Provide the (X, Y) coordinate of the cell's center where the given text is located.  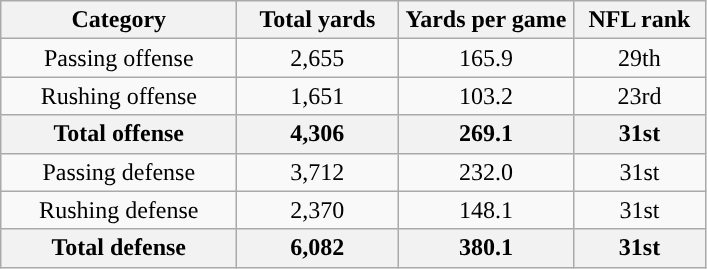
29th (640, 58)
Category (119, 20)
23rd (640, 96)
2,370 (318, 210)
269.1 (486, 134)
Rushing defense (119, 210)
Passing offense (119, 58)
Total yards (318, 20)
Total defense (119, 248)
165.9 (486, 58)
103.2 (486, 96)
3,712 (318, 172)
NFL rank (640, 20)
Rushing offense (119, 96)
Yards per game (486, 20)
380.1 (486, 248)
6,082 (318, 248)
4,306 (318, 134)
Passing defense (119, 172)
1,651 (318, 96)
Total offense (119, 134)
148.1 (486, 210)
232.0 (486, 172)
2,655 (318, 58)
